Detect which cell encompasses the target text, then output its (x, y) center coordinate. 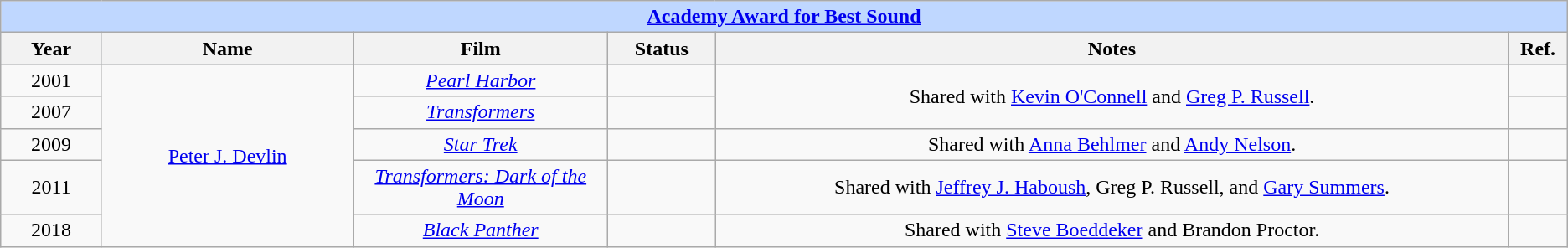
Academy Award for Best Sound (784, 17)
Shared with Anna Behlmer and Andy Nelson. (1112, 144)
Transformers: Dark of the Moon (481, 188)
Year (52, 49)
Black Panther (481, 230)
2011 (52, 188)
2007 (52, 112)
2018 (52, 230)
Shared with Jeffrey J. Haboush, Greg P. Russell, and Gary Summers. (1112, 188)
Status (662, 49)
2009 (52, 144)
Film (481, 49)
Name (227, 49)
Shared with Steve Boeddeker and Brandon Proctor. (1112, 230)
Transformers (481, 112)
Pearl Harbor (481, 80)
2001 (52, 80)
Notes (1112, 49)
Star Trek (481, 144)
Peter J. Devlin (227, 156)
Ref. (1538, 49)
Shared with Kevin O'Connell and Greg P. Russell. (1112, 96)
